Pinpoint the cell where the given text exists, returning its (X, Y) midpoint coordinate. 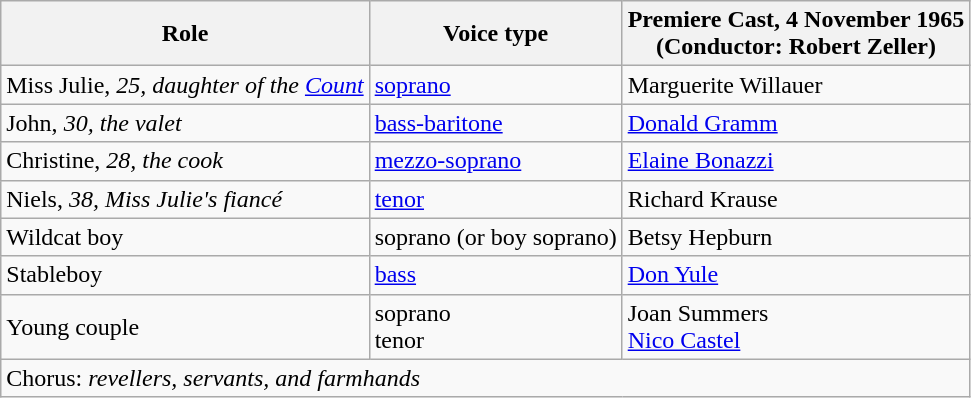
tenor (496, 199)
Richard Krause (796, 199)
bass (496, 275)
Stableboy (185, 275)
Young couple (185, 326)
soprano (496, 85)
bass-baritone (496, 123)
mezzo-soprano (496, 161)
Niels, 38, Miss Julie's fiancé (185, 199)
Donald Gramm (796, 123)
Premiere Cast, 4 November 1965(Conductor: Robert Zeller) (796, 34)
Wildcat boy (185, 237)
Voice type (496, 34)
Don Yule (796, 275)
Chorus: revellers, servants, and farmhands (486, 378)
sopranotenor (496, 326)
John, 30, the valet (185, 123)
Betsy Hepburn (796, 237)
Marguerite Willauer (796, 85)
Elaine Bonazzi (796, 161)
Joan SummersNico Castel (796, 326)
Miss Julie, 25, daughter of the Count (185, 85)
soprano (or boy soprano) (496, 237)
Role (185, 34)
Christine, 28, the cook (185, 161)
